Extract the (X, Y) coordinate from the center of the cell holding the provided text.  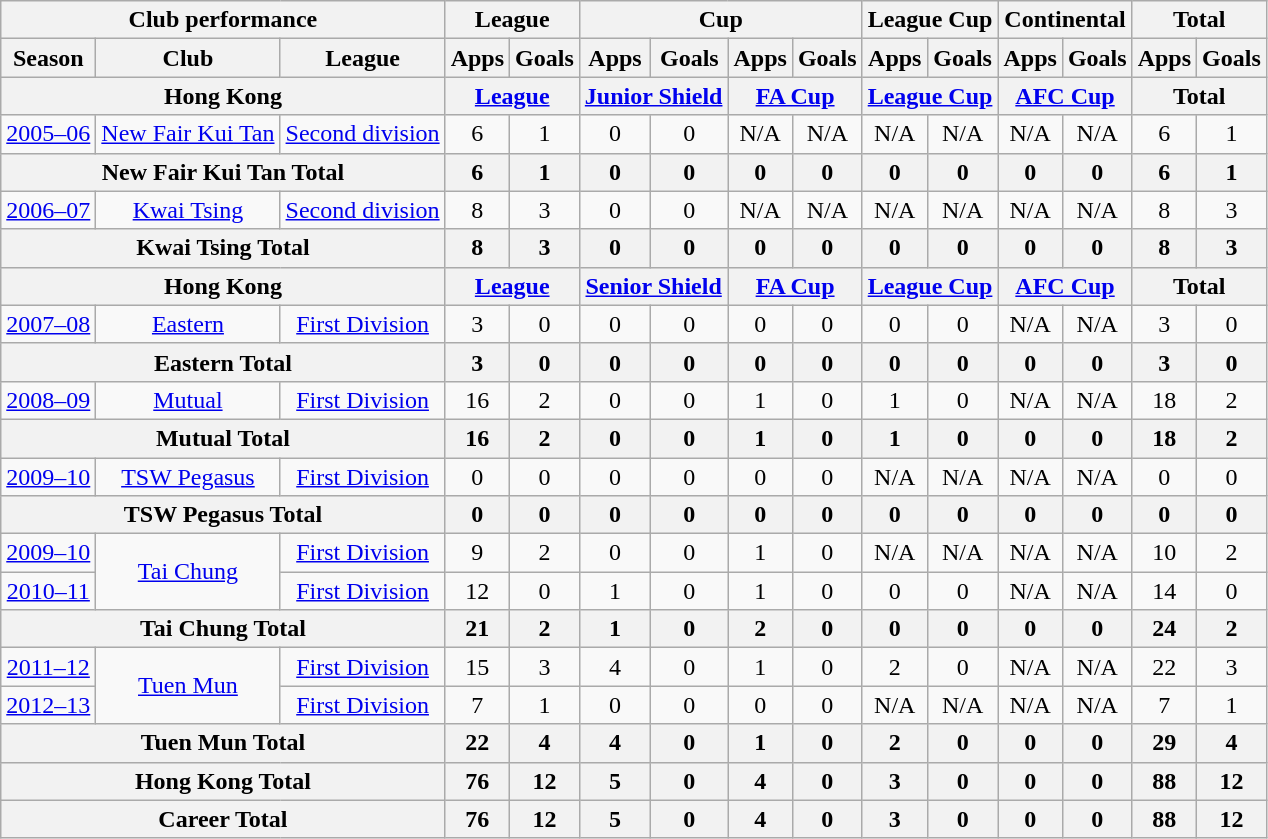
2008–09 (48, 400)
10 (1164, 553)
Season (48, 58)
29 (1164, 743)
Tai Chung (188, 572)
TSW Pegasus Total (223, 515)
Continental (1065, 20)
Tuen Mun Total (223, 743)
Junior Shield (654, 96)
2006–07 (48, 210)
Eastern Total (223, 362)
2007–08 (48, 324)
24 (1164, 629)
21 (477, 629)
TSW Pegasus (188, 477)
15 (477, 667)
Career Total (223, 819)
2010–11 (48, 591)
New Fair Kui Tan (188, 134)
New Fair Kui Tan Total (223, 172)
9 (477, 553)
Mutual Total (223, 438)
Tai Chung Total (223, 629)
2011–12 (48, 667)
14 (1164, 591)
Tuen Mun (188, 686)
Mutual (188, 400)
Senior Shield (654, 286)
Club performance (223, 20)
2012–13 (48, 705)
Kwai Tsing (188, 210)
Club (188, 58)
Kwai Tsing Total (223, 248)
2005–06 (48, 134)
Hong Kong Total (223, 781)
Eastern (188, 324)
Cup (720, 20)
